For the text-containing cell, return its midpoint in (x, y) coordinate format. 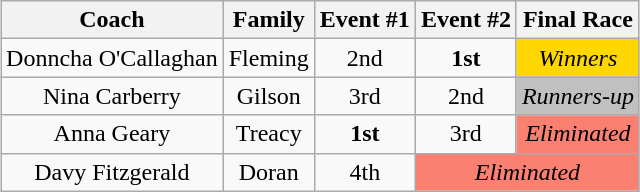
Fleming (268, 58)
Coach (112, 20)
Gilson (268, 96)
Event #2 (466, 20)
Runners-up (578, 96)
Donncha O'Callaghan (112, 58)
Final Race (578, 20)
4th (364, 172)
Nina Carberry (112, 96)
Doran (268, 172)
Anna Geary (112, 134)
Family (268, 20)
Winners (578, 58)
Event #1 (364, 20)
Davy Fitzgerald (112, 172)
Treacy (268, 134)
